From the cell containing the given text, extract its center point as (X, Y) coordinate. 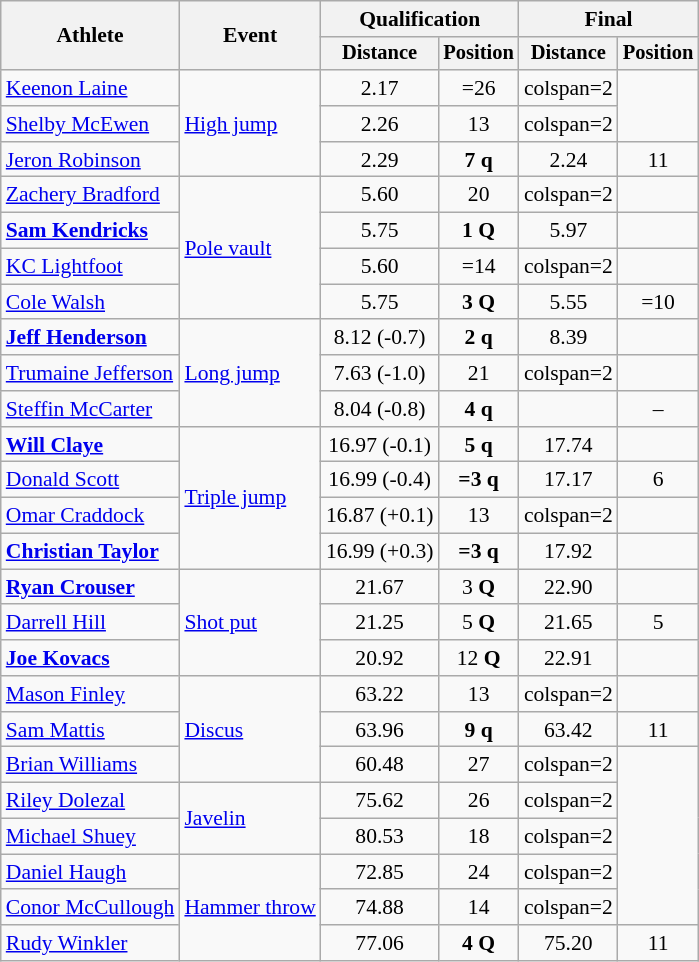
20.92 (380, 658)
Conor McCullough (90, 908)
5.97 (568, 231)
20 (478, 195)
5.55 (568, 302)
Qualification (420, 19)
75.62 (380, 801)
2.17 (380, 88)
KC Lightfoot (90, 267)
22.91 (568, 658)
21.25 (380, 623)
Shot put (250, 622)
Michael Shuey (90, 837)
Brian Williams (90, 765)
6 (658, 480)
17.17 (568, 480)
Daniel Haugh (90, 872)
63.42 (568, 730)
Riley Dolezal (90, 801)
9 q (478, 730)
26 (478, 801)
72.85 (380, 872)
7.63 (-1.0) (380, 373)
21.67 (380, 587)
7 q (478, 160)
=26 (478, 88)
16.97 (-0.1) (380, 445)
Joe Kovacs (90, 658)
74.88 (380, 908)
80.53 (380, 837)
Javelin (250, 818)
77.06 (380, 943)
Zachery Bradford (90, 195)
Sam Mattis (90, 730)
2.29 (380, 160)
8.39 (568, 338)
Omar Craddock (90, 516)
8.12 (-0.7) (380, 338)
– (658, 409)
27 (478, 765)
16.87 (+0.1) (380, 516)
8.04 (-0.8) (380, 409)
Event (250, 36)
21.65 (568, 623)
Trumaine Jefferson (90, 373)
Mason Finley (90, 694)
5 Q (478, 623)
63.96 (380, 730)
Will Claye (90, 445)
2.26 (380, 124)
Keenon Laine (90, 88)
1 Q (478, 231)
Jeff Henderson (90, 338)
=10 (658, 302)
63.22 (380, 694)
Sam Kendricks (90, 231)
Ryan Crouser (90, 587)
17.74 (568, 445)
High jump (250, 124)
Steffin McCarter (90, 409)
Donald Scott (90, 480)
75.20 (568, 943)
Pole vault (250, 248)
16.99 (-0.4) (380, 480)
Darrell Hill (90, 623)
Long jump (250, 374)
Triple jump (250, 498)
12 Q (478, 658)
4 Q (478, 943)
21 (478, 373)
Athlete (90, 36)
Christian Taylor (90, 552)
2 q (478, 338)
16.99 (+0.3) (380, 552)
2.24 (568, 160)
5 (658, 623)
5 q (478, 445)
Discus (250, 730)
=14 (478, 267)
18 (478, 837)
14 (478, 908)
4 q (478, 409)
Final (608, 19)
Shelby McEwen (90, 124)
Hammer throw (250, 908)
Rudy Winkler (90, 943)
60.48 (380, 765)
17.92 (568, 552)
Jeron Robinson (90, 160)
Cole Walsh (90, 302)
22.90 (568, 587)
24 (478, 872)
